Return [x, y] of the center of cell containing provided text 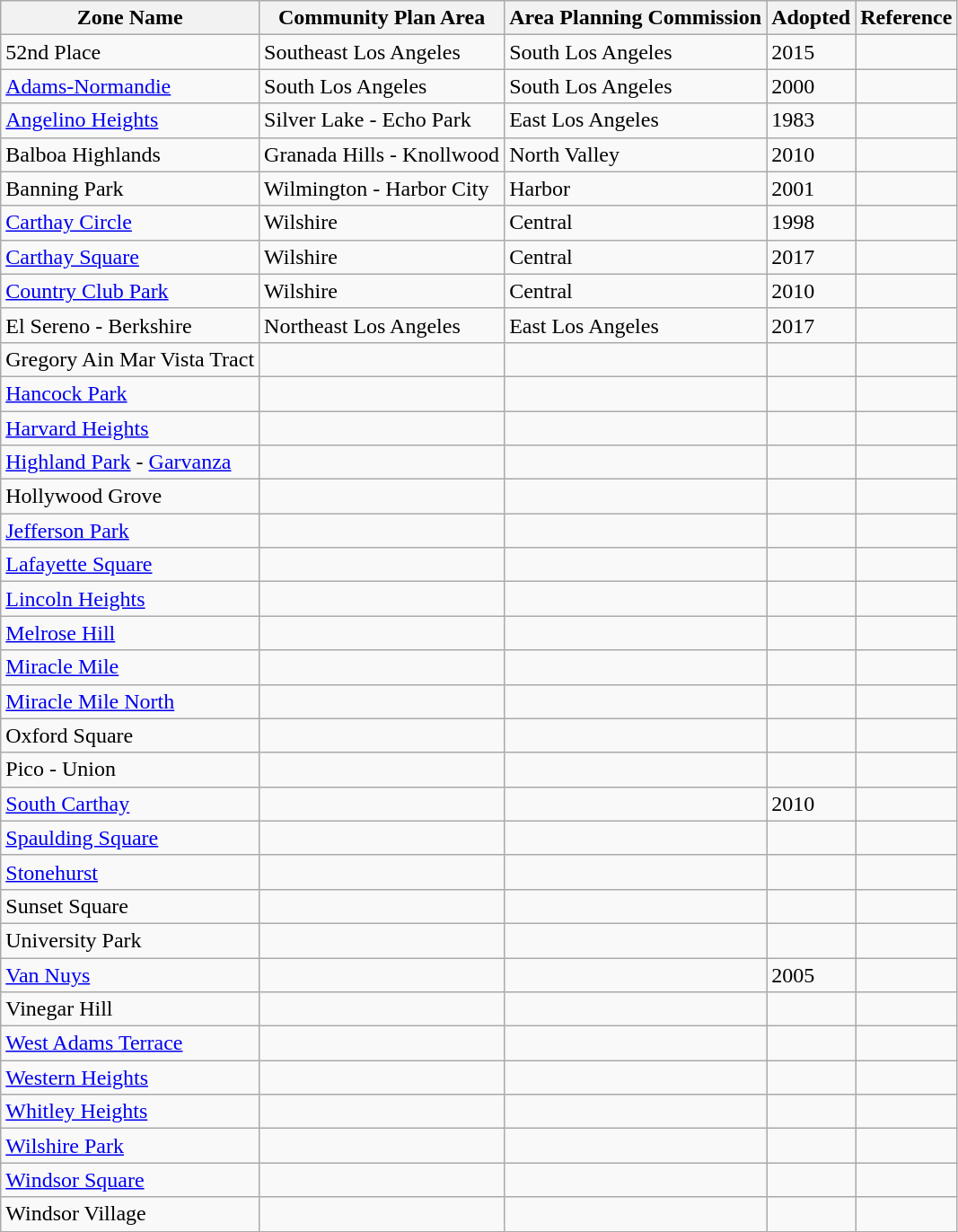
Carthay Square [130, 257]
South Carthay [130, 804]
Balboa Highlands [130, 154]
1998 [812, 223]
Gregory Ain Mar Vista Tract [130, 359]
2000 [812, 86]
Angelino Heights [130, 120]
Windsor Square [130, 1180]
Reference [907, 18]
1983 [812, 120]
Carthay Circle [130, 223]
North Valley [636, 154]
Granada Hills - Knollwood [382, 154]
Adopted [812, 18]
52nd Place [130, 52]
Van Nuys [130, 974]
Area Planning Commission [636, 18]
Northeast Los Angeles [382, 325]
Banning Park [130, 189]
2005 [812, 974]
Miracle Mile North [130, 701]
Community Plan Area [382, 18]
Zone Name [130, 18]
Lafayette Square [130, 565]
Country Club Park [130, 291]
West Adams Terrace [130, 1043]
Melrose Hill [130, 633]
Whitley Heights [130, 1112]
Spaulding Square [130, 838]
Lincoln Heights [130, 599]
Jefferson Park [130, 531]
Silver Lake - Echo Park [382, 120]
Vinegar Hill [130, 1009]
Wilmington - Harbor City [382, 189]
Adams-Normandie [130, 86]
Miracle Mile [130, 667]
Oxford Square [130, 735]
Harbor [636, 189]
Western Heights [130, 1078]
Harvard Heights [130, 428]
Hollywood Grove [130, 497]
Highland Park - Garvanza [130, 462]
Wilshire Park [130, 1146]
El Sereno - Berkshire [130, 325]
University Park [130, 940]
Pico - Union [130, 770]
Sunset Square [130, 906]
2001 [812, 189]
Stonehurst [130, 872]
2015 [812, 52]
Hancock Park [130, 393]
Windsor Village [130, 1214]
Southeast Los Angeles [382, 52]
